From the cell containing the given text, extract its center point as [x, y] coordinate. 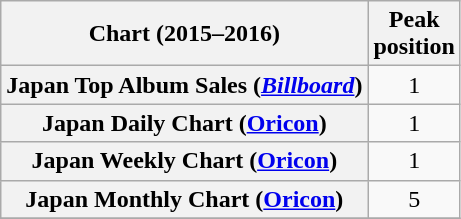
Japan Monthly Chart (Oricon) [184, 199]
Chart (2015–2016) [184, 34]
5 [414, 199]
Peakposition [414, 34]
Japan Weekly Chart (Oricon) [184, 161]
Japan Daily Chart (Oricon) [184, 123]
Japan Top Album Sales (Billboard) [184, 85]
